Return the (X, Y) coordinate for the center point of the cell that contains the specified text.  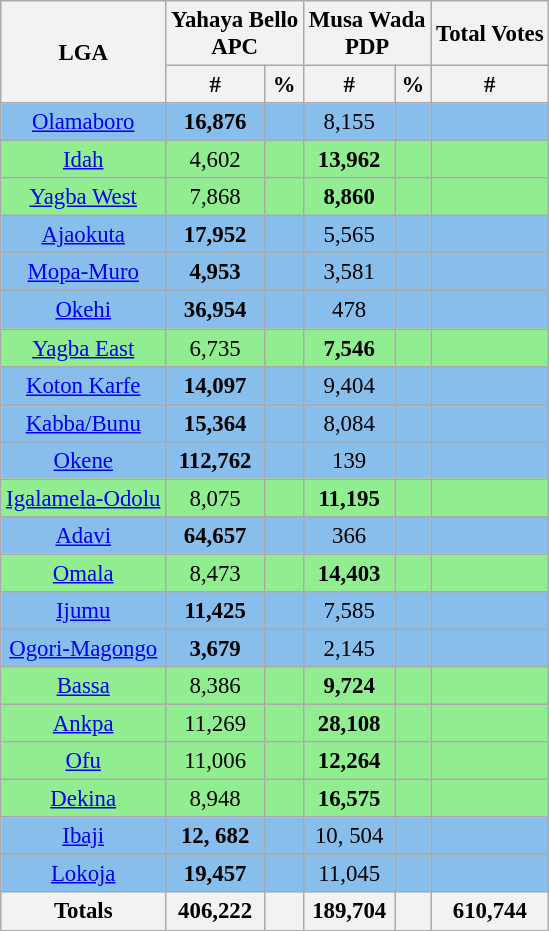
13,962 (350, 160)
64,657 (216, 536)
7,585 (350, 611)
Ibaji (84, 836)
Okehi (84, 310)
11,006 (216, 761)
4,953 (216, 273)
11,195 (350, 498)
Igalamela-Odolu (84, 498)
36,954 (216, 310)
Yagba West (84, 197)
10, 504 (350, 836)
3,679 (216, 648)
11,269 (216, 724)
9,724 (350, 686)
Bassa (84, 686)
16,575 (350, 799)
Olamaboro (84, 122)
4,602 (216, 160)
189,704 (350, 912)
Omala (84, 573)
14,097 (216, 385)
11,425 (216, 611)
Dekina (84, 799)
2,145 (350, 648)
Ijumu (84, 611)
7,546 (350, 348)
Total Votes (490, 34)
16,876 (216, 122)
8,075 (216, 498)
Musa WadaPDP (368, 34)
17,952 (216, 235)
Yagba East (84, 348)
Okene (84, 460)
6,735 (216, 348)
Yahaya BelloAPC (235, 34)
8,948 (216, 799)
3,581 (350, 273)
8,473 (216, 573)
12,264 (350, 761)
406,222 (216, 912)
112,762 (216, 460)
Ofu (84, 761)
12, 682 (216, 836)
Adavi (84, 536)
8,860 (350, 197)
8,084 (350, 423)
139 (350, 460)
8,155 (350, 122)
610,744 (490, 912)
Ajaokuta (84, 235)
Idah (84, 160)
Ogori-Magongo (84, 648)
Kabba/Bunu (84, 423)
LGA (84, 52)
8,386 (216, 686)
28,108 (350, 724)
Mopa-Muro (84, 273)
19,457 (216, 874)
478 (350, 310)
11,045 (350, 874)
5,565 (350, 235)
9,404 (350, 385)
14,403 (350, 573)
Koton Karfe (84, 385)
15,364 (216, 423)
Lokoja (84, 874)
Ankpa (84, 724)
366 (350, 536)
7,868 (216, 197)
Totals (84, 912)
